Locate the cell with the specified text and output its (x, y) center coordinate. 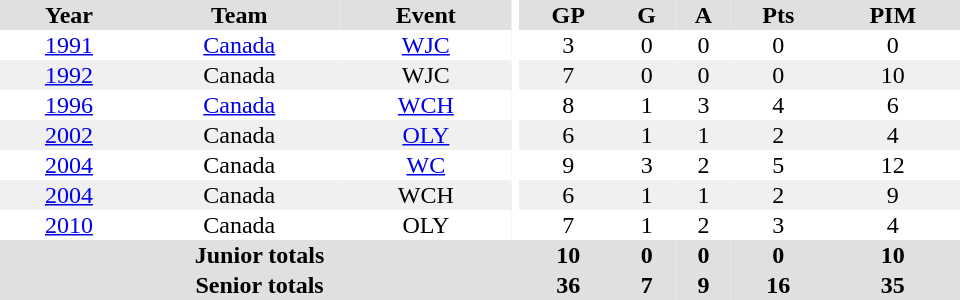
WC (426, 165)
Team (240, 15)
36 (568, 285)
1991 (69, 45)
G (646, 15)
16 (778, 285)
Senior totals (260, 285)
Junior totals (260, 255)
2010 (69, 225)
8 (568, 105)
PIM (893, 15)
1992 (69, 75)
A (704, 15)
2002 (69, 135)
GP (568, 15)
Event (426, 15)
35 (893, 285)
Pts (778, 15)
5 (778, 165)
1996 (69, 105)
12 (893, 165)
Year (69, 15)
